Return the [X, Y] coordinate for the center point of the cell that contains the specified text.  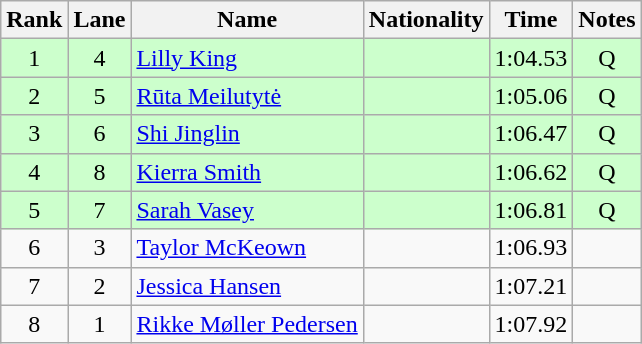
Rūta Meilutytė [247, 96]
1:06.47 [531, 134]
Taylor McKeown [247, 248]
Nationality [426, 20]
Kierra Smith [247, 172]
1:06.62 [531, 172]
Rikke Møller Pedersen [247, 324]
Rank [34, 20]
1:05.06 [531, 96]
Notes [607, 20]
1:06.93 [531, 248]
Time [531, 20]
Lane [100, 20]
Lilly King [247, 58]
Shi Jinglin [247, 134]
1:07.21 [531, 286]
Sarah Vasey [247, 210]
1:06.81 [531, 210]
Jessica Hansen [247, 286]
1:04.53 [531, 58]
Name [247, 20]
1:07.92 [531, 324]
